Search for the cell housing the specified text and yield its [X, Y] center coordinate. 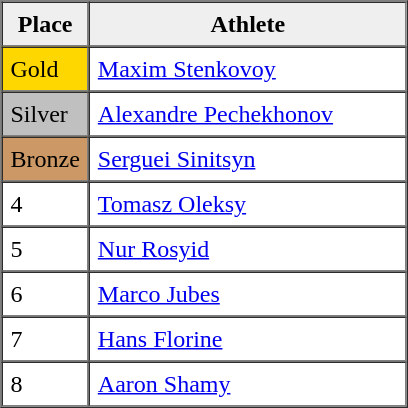
Bronze [46, 158]
Tomasz Oleksy [248, 204]
Nur Rosyid [248, 248]
Maxim Stenkovoy [248, 68]
6 [46, 294]
7 [46, 338]
Silver [46, 114]
4 [46, 204]
5 [46, 248]
Aaron Shamy [248, 384]
Athlete [248, 24]
Gold [46, 68]
Alexandre Pechekhonov [248, 114]
Serguei Sinitsyn [248, 158]
Marco Jubes [248, 294]
Hans Florine [248, 338]
8 [46, 384]
Place [46, 24]
